Determine the (X, Y) coordinate at the center of the cell enclosing the given text.  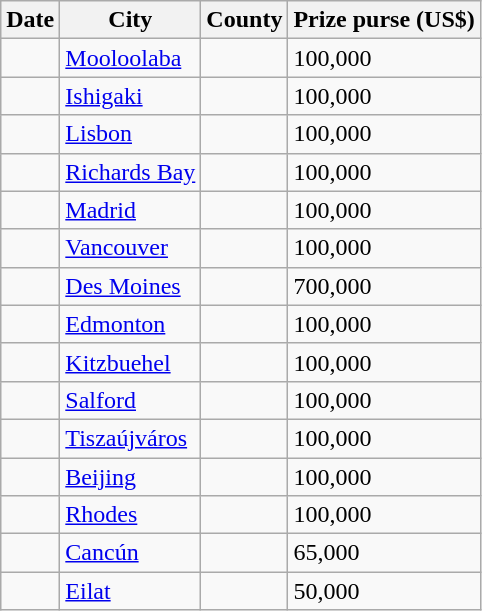
Vancouver (130, 248)
65,000 (384, 553)
Richards Bay (130, 172)
Lisbon (130, 134)
Salford (130, 400)
County (244, 20)
City (130, 20)
Rhodes (130, 515)
Beijing (130, 477)
Tiszaújváros (130, 438)
Madrid (130, 210)
Mooloolaba (130, 58)
Date (30, 20)
Kitzbuehel (130, 362)
50,000 (384, 591)
Eilat (130, 591)
Cancún (130, 553)
Prize purse (US$) (384, 20)
Ishigaki (130, 96)
700,000 (384, 286)
Edmonton (130, 324)
Des Moines (130, 286)
